Output the [x, y] coordinate of the center of the cell containing the given text.  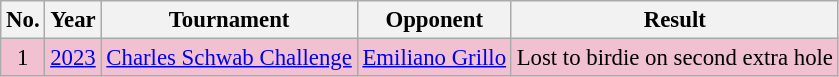
Tournament [229, 20]
Opponent [434, 20]
Year [73, 20]
1 [23, 58]
Result [674, 20]
2023 [73, 58]
Emiliano Grillo [434, 58]
Charles Schwab Challenge [229, 58]
No. [23, 20]
Lost to birdie on second extra hole [674, 58]
